Identify which cell holds the provided text, then report its [x, y] central coordinate. 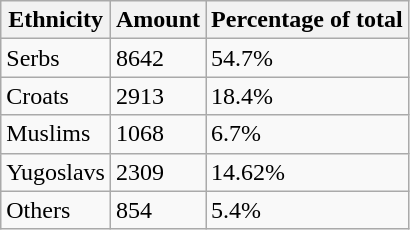
854 [158, 210]
Yugoslavs [56, 172]
14.62% [308, 172]
2309 [158, 172]
Serbs [56, 58]
8642 [158, 58]
Croats [56, 96]
Percentage of total [308, 20]
54.7% [308, 58]
Amount [158, 20]
6.7% [308, 134]
Muslims [56, 134]
2913 [158, 96]
Others [56, 210]
18.4% [308, 96]
Ethnicity [56, 20]
5.4% [308, 210]
1068 [158, 134]
